Return [x, y] of the center of cell containing provided text 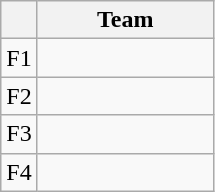
F4 [19, 172]
F1 [19, 58]
F3 [19, 134]
Team [125, 20]
F2 [19, 96]
